Capture the cell that displays the provided text and extract its [X, Y] central coordinate. 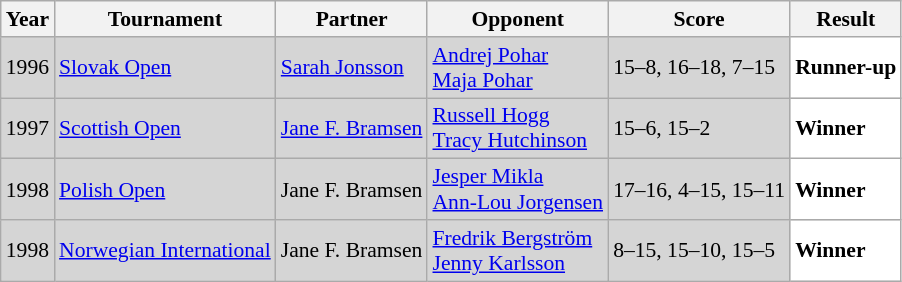
Jesper Mikla Ann-Lou Jorgensen [518, 190]
Scottish Open [165, 128]
1996 [28, 68]
Sarah Jonsson [352, 68]
Andrej Pohar Maja Pohar [518, 68]
1997 [28, 128]
8–15, 15–10, 15–5 [699, 250]
Partner [352, 19]
Tournament [165, 19]
15–8, 16–18, 7–15 [699, 68]
Slovak Open [165, 68]
Polish Open [165, 190]
Runner-up [846, 68]
Russell Hogg Tracy Hutchinson [518, 128]
Norwegian International [165, 250]
Year [28, 19]
Result [846, 19]
Opponent [518, 19]
Score [699, 19]
17–16, 4–15, 15–11 [699, 190]
15–6, 15–2 [699, 128]
Fredrik Bergström Jenny Karlsson [518, 250]
